From the cell containing the given text, extract its center point as [x, y] coordinate. 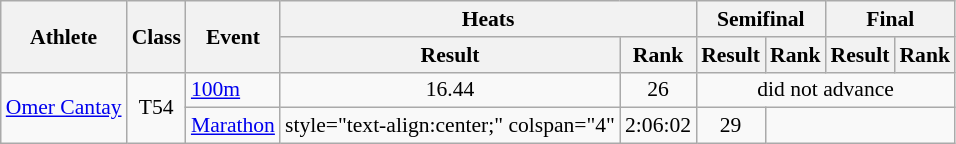
Marathon [233, 126]
Class [156, 36]
100m [233, 90]
style="text-align:center;" colspan="4" [450, 126]
2:06:02 [658, 126]
Final [890, 19]
Semifinal [760, 19]
Heats [488, 19]
T54 [156, 108]
16.44 [450, 90]
Athlete [64, 36]
Omer Cantay [64, 108]
Event [233, 36]
26 [658, 90]
29 [730, 126]
did not advance [826, 90]
